For the text-containing cell, return its midpoint in [x, y] coordinate format. 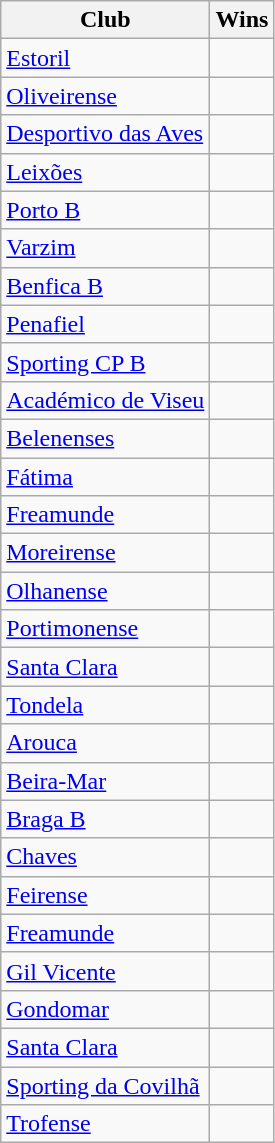
Moreirense [106, 553]
Sporting da Covilhã [106, 1085]
Porto B [106, 210]
Estoril [106, 58]
Oliveirense [106, 96]
Penafiel [106, 324]
Chaves [106, 857]
Trofense [106, 1124]
Gil Vicente [106, 971]
Varzim [106, 248]
Arouca [106, 743]
Fátima [106, 477]
Gondomar [106, 1009]
Beira-Mar [106, 781]
Belenenses [106, 438]
Desportivo das Aves [106, 134]
Benfica B [106, 286]
Tondela [106, 705]
Portimonense [106, 629]
Club [106, 20]
Braga B [106, 819]
Leixões [106, 172]
Sporting CP B [106, 362]
Feirense [106, 895]
Wins [242, 20]
Olhanense [106, 591]
Académico de Viseu [106, 400]
